Provide the (x, y) coordinate of the cell's center where the given text is located.  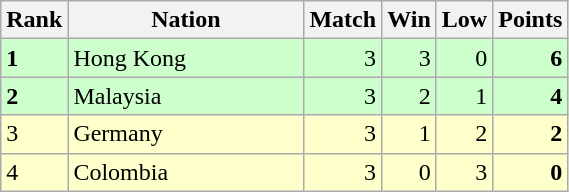
Rank (34, 20)
Win (410, 20)
Malaysia (186, 96)
6 (530, 58)
Germany (186, 134)
Colombia (186, 172)
Match (343, 20)
Nation (186, 20)
Low (464, 20)
Points (530, 20)
Hong Kong (186, 58)
